Determine the (X, Y) coordinate at the center of the cell enclosing the given text.  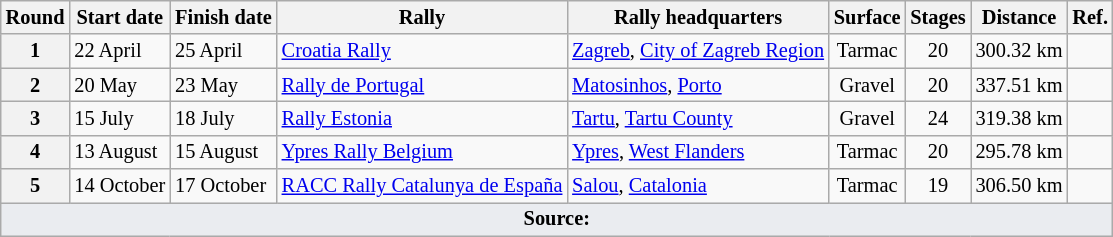
Ref. (1090, 17)
319.38 km (1020, 118)
Round (36, 17)
4 (36, 152)
Surface (867, 17)
18 July (224, 118)
Ypres, West Flanders (698, 152)
23 May (224, 85)
Distance (1020, 17)
Rally de Portugal (422, 85)
Source: (557, 219)
337.51 km (1020, 85)
Rally (422, 17)
15 July (120, 118)
Rally Estonia (422, 118)
17 October (224, 186)
Start date (120, 17)
19 (938, 186)
13 August (120, 152)
Rally headquarters (698, 17)
Salou, Catalonia (698, 186)
Matosinhos, Porto (698, 85)
295.78 km (1020, 152)
14 October (120, 186)
Tartu, Tartu County (698, 118)
3 (36, 118)
5 (36, 186)
RACC Rally Catalunya de España (422, 186)
20 May (120, 85)
306.50 km (1020, 186)
Croatia Rally (422, 51)
2 (36, 85)
Ypres Rally Belgium (422, 152)
Stages (938, 17)
25 April (224, 51)
22 April (120, 51)
24 (938, 118)
15 August (224, 152)
300.32 km (1020, 51)
Zagreb, City of Zagreb Region (698, 51)
Finish date (224, 17)
1 (36, 51)
